Scan for the cell matching the given text and deliver its (x, y) coordinate at center. 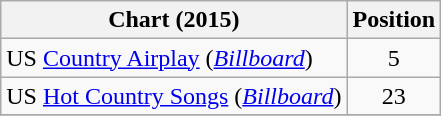
US Hot Country Songs (Billboard) (174, 96)
23 (394, 96)
Chart (2015) (174, 20)
Position (394, 20)
5 (394, 58)
US Country Airplay (Billboard) (174, 58)
